Detect which cell encompasses the target text, then output its (x, y) center coordinate. 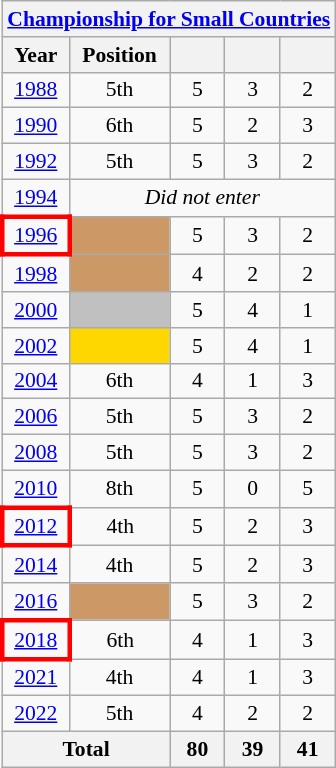
39 (252, 750)
2004 (36, 381)
Total (86, 750)
Position (120, 55)
1994 (36, 198)
1990 (36, 126)
2008 (36, 453)
1992 (36, 162)
1988 (36, 90)
2018 (36, 640)
1996 (36, 236)
41 (308, 750)
Did not enter (202, 198)
2016 (36, 602)
Championship for Small Countries (168, 19)
Year (36, 55)
8th (120, 488)
2012 (36, 526)
2010 (36, 488)
2002 (36, 346)
0 (252, 488)
2000 (36, 310)
80 (198, 750)
2021 (36, 678)
2006 (36, 417)
2014 (36, 564)
1998 (36, 274)
2022 (36, 714)
